Return the (X, Y) coordinate for the center point of the cell that contains the specified text.  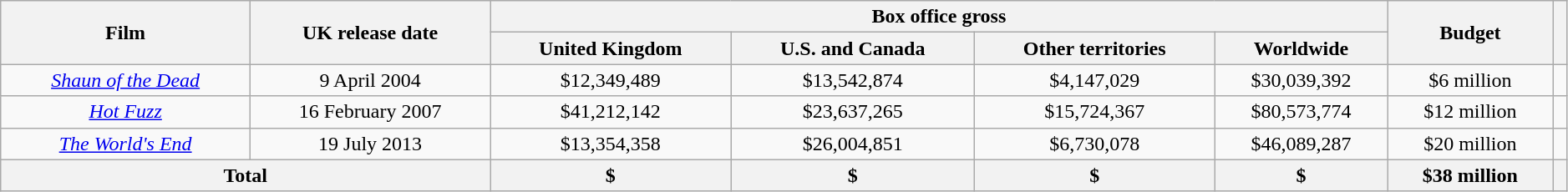
19 July 2013 (371, 144)
$15,724,367 (1094, 112)
$23,637,265 (853, 112)
$6,730,078 (1094, 144)
9 April 2004 (371, 80)
$6 million (1470, 80)
$38 million (1470, 175)
$12,349,489 (611, 80)
Box office gross (939, 17)
United Kingdom (611, 48)
Budget (1470, 33)
$80,573,774 (1302, 112)
Worldwide (1302, 48)
$20 million (1470, 144)
Other territories (1094, 48)
Total (246, 175)
U.S. and Canada (853, 48)
$46,089,287 (1302, 144)
$4,147,029 (1094, 80)
16 February 2007 (371, 112)
Film (125, 33)
Hot Fuzz (125, 112)
UK release date (371, 33)
Shaun of the Dead (125, 80)
$13,542,874 (853, 80)
The World's End (125, 144)
$13,354,358 (611, 144)
$26,004,851 (853, 144)
$41,212,142 (611, 112)
$12 million (1470, 112)
$30,039,392 (1302, 80)
